For the text-containing cell, return its midpoint in (X, Y) coordinate format. 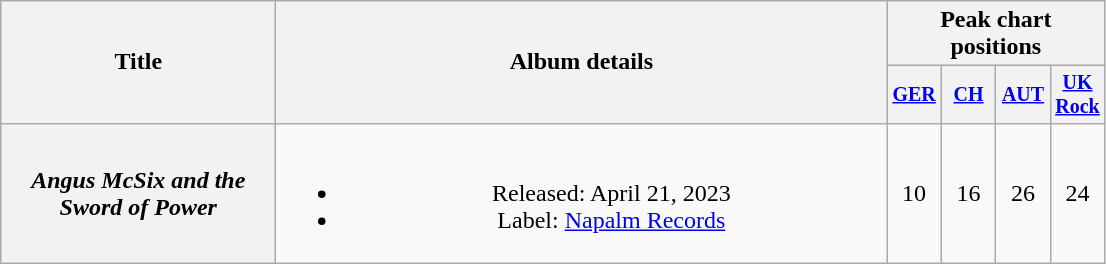
Released: April 21, 2023Label: Napalm Records (582, 193)
10 (914, 193)
Angus McSix and the Sword of Power (138, 193)
Title (138, 62)
16 (968, 193)
UKRock (1077, 94)
GER (914, 94)
26 (1023, 193)
Album details (582, 62)
Peak chart positions (996, 34)
CH (968, 94)
24 (1077, 193)
AUT (1023, 94)
